Return the [X, Y] coordinate for the center point of the cell that contains the specified text.  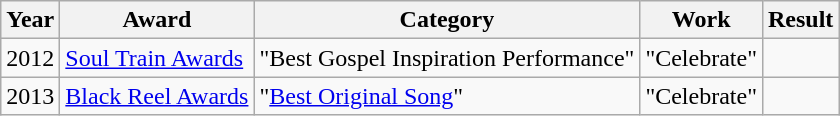
2013 [30, 96]
Black Reel Awards [157, 96]
Result [800, 20]
Work [702, 20]
Award [157, 20]
Category [447, 20]
Soul Train Awards [157, 58]
"Best Original Song" [447, 96]
Year [30, 20]
2012 [30, 58]
"Best Gospel Inspiration Performance" [447, 58]
